Return [X, Y] of the center of cell containing provided text 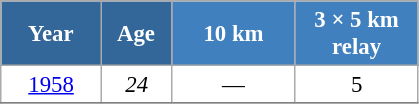
5 [356, 85]
10 km [234, 34]
Age [136, 34]
1958 [52, 85]
— [234, 85]
Year [52, 34]
3 × 5 km relay [356, 34]
24 [136, 85]
